From the cell containing the given text, extract its center point as (x, y) coordinate. 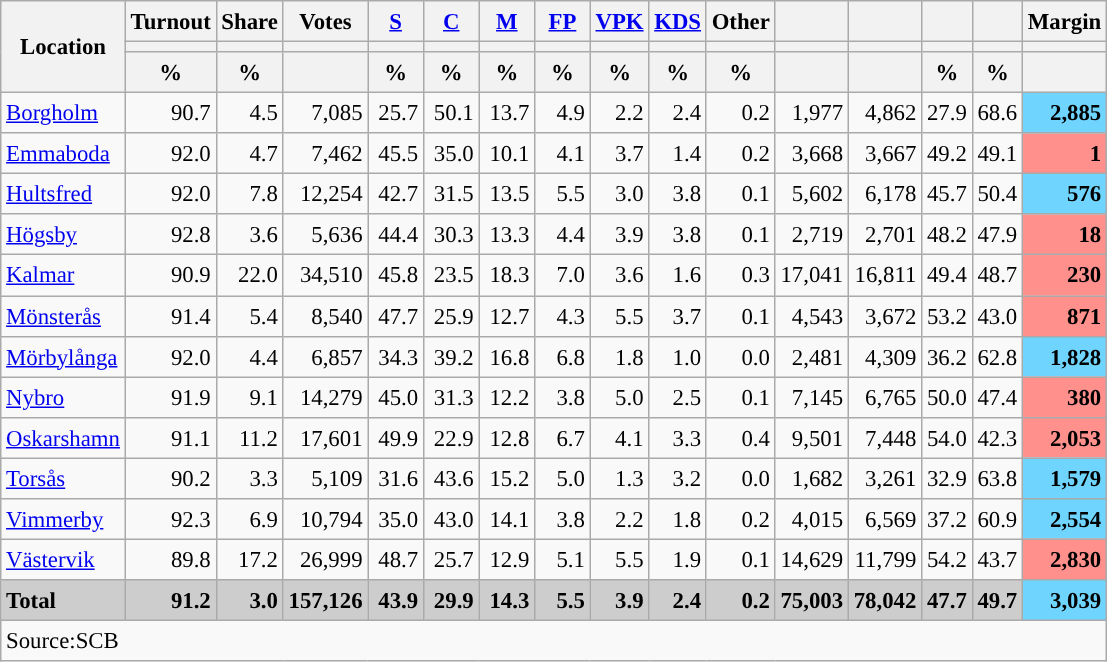
13.5 (507, 194)
60.9 (997, 520)
Oskarshamn (63, 438)
4.5 (250, 114)
10.1 (507, 154)
4.7 (250, 154)
31.3 (451, 398)
3,261 (884, 478)
7,448 (884, 438)
45.7 (947, 194)
13.3 (507, 234)
Hultsfred (63, 194)
S (396, 22)
Mönsterås (63, 316)
871 (1065, 316)
31.6 (396, 478)
45.8 (396, 276)
49.1 (997, 154)
92.3 (170, 520)
22.9 (451, 438)
2,053 (1065, 438)
89.8 (170, 560)
49.7 (997, 600)
6.7 (563, 438)
230 (1065, 276)
4.9 (563, 114)
2,885 (1065, 114)
4.3 (563, 316)
7,085 (326, 114)
49.2 (947, 154)
4,862 (884, 114)
54.2 (947, 560)
37.2 (947, 520)
2,481 (812, 356)
15.2 (507, 478)
36.2 (947, 356)
29.9 (451, 600)
2,830 (1065, 560)
VPK (620, 22)
1,682 (812, 478)
23.5 (451, 276)
6,765 (884, 398)
91.9 (170, 398)
11,799 (884, 560)
Kalmar (63, 276)
27.9 (947, 114)
Share (250, 22)
1.0 (678, 356)
12,254 (326, 194)
43.7 (997, 560)
25.9 (451, 316)
1 (1065, 154)
6.9 (250, 520)
Emmaboda (63, 154)
90.2 (170, 478)
3.2 (678, 478)
5.1 (563, 560)
5,109 (326, 478)
39.2 (451, 356)
1.4 (678, 154)
6,178 (884, 194)
63.8 (997, 478)
Nybro (63, 398)
43.6 (451, 478)
0.3 (740, 276)
16.8 (507, 356)
1.6 (678, 276)
16,811 (884, 276)
26,999 (326, 560)
43.9 (396, 600)
91.2 (170, 600)
48.2 (947, 234)
4,309 (884, 356)
12.2 (507, 398)
62.8 (997, 356)
Source:SCB (554, 640)
M (507, 22)
4,543 (812, 316)
5,602 (812, 194)
7,462 (326, 154)
Västervik (63, 560)
17,601 (326, 438)
1,579 (1065, 478)
90.7 (170, 114)
6,857 (326, 356)
Vimmerby (63, 520)
0.4 (740, 438)
Location (63, 47)
14,279 (326, 398)
Torsås (63, 478)
14.1 (507, 520)
47.4 (997, 398)
KDS (678, 22)
68.6 (997, 114)
3,667 (884, 154)
9,501 (812, 438)
45.0 (396, 398)
1,828 (1065, 356)
49.9 (396, 438)
C (451, 22)
12.7 (507, 316)
17.2 (250, 560)
42.7 (396, 194)
30.3 (451, 234)
31.5 (451, 194)
34.3 (396, 356)
5.4 (250, 316)
54.0 (947, 438)
44.4 (396, 234)
Högsby (63, 234)
Borgholm (63, 114)
2,701 (884, 234)
90.9 (170, 276)
9.1 (250, 398)
13.7 (507, 114)
157,126 (326, 600)
75,003 (812, 600)
Total (63, 600)
50.1 (451, 114)
7,145 (812, 398)
18.3 (507, 276)
92.8 (170, 234)
380 (1065, 398)
91.1 (170, 438)
1.3 (620, 478)
10,794 (326, 520)
14.3 (507, 600)
Mörbylånga (63, 356)
78,042 (884, 600)
42.3 (997, 438)
50.4 (997, 194)
49.4 (947, 276)
Other (740, 22)
11.2 (250, 438)
Votes (326, 22)
34,510 (326, 276)
12.8 (507, 438)
17,041 (812, 276)
FP (563, 22)
91.4 (170, 316)
6,569 (884, 520)
1,977 (812, 114)
6.8 (563, 356)
18 (1065, 234)
576 (1065, 194)
45.5 (396, 154)
4,015 (812, 520)
2,554 (1065, 520)
22.0 (250, 276)
7.0 (563, 276)
53.2 (947, 316)
2.5 (678, 398)
3,039 (1065, 600)
1.9 (678, 560)
14,629 (812, 560)
7.8 (250, 194)
47.9 (997, 234)
2,719 (812, 234)
12.9 (507, 560)
8,540 (326, 316)
Margin (1065, 22)
5,636 (326, 234)
50.0 (947, 398)
3,672 (884, 316)
32.9 (947, 478)
Turnout (170, 22)
3,668 (812, 154)
